Provide the [X, Y] coordinate of the cell's center where the given text is located.  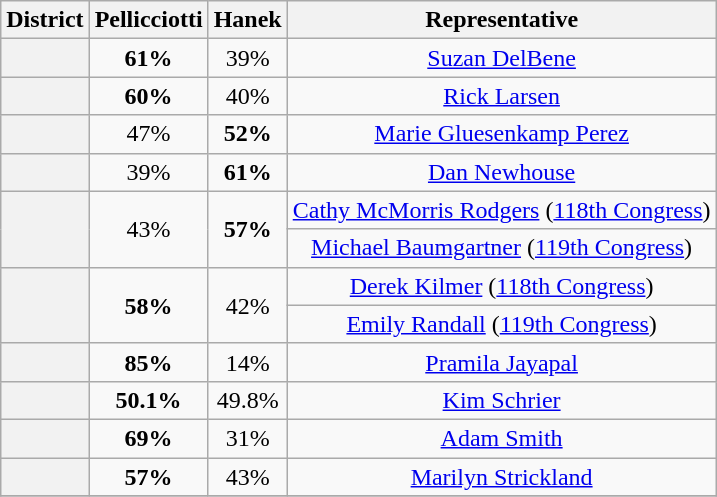
Pramila Jayapal [502, 362]
31% [248, 438]
69% [148, 438]
50.1% [148, 400]
Kim Schrier [502, 400]
Marie Gluesenkamp Perez [502, 134]
Marilyn Strickland [502, 477]
Pellicciotti [148, 20]
Dan Newhouse [502, 172]
Cathy McMorris Rodgers (118th Congress) [502, 210]
14% [248, 362]
District [45, 20]
47% [148, 134]
52% [248, 134]
85% [148, 362]
Michael Baumgartner (119th Congress) [502, 248]
Derek Kilmer (118th Congress) [502, 286]
40% [248, 96]
Adam Smith [502, 438]
60% [148, 96]
Representative [502, 20]
Rick Larsen [502, 96]
Suzan DelBene [502, 58]
Emily Randall (119th Congress) [502, 324]
49.8% [248, 400]
58% [148, 305]
42% [248, 305]
Hanek [248, 20]
